Output the [X, Y] coordinate of the center of the cell containing the given text.  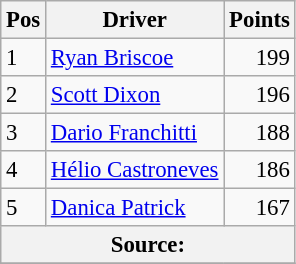
Dario Franchitti [135, 133]
Hélio Castroneves [135, 170]
Source: [148, 245]
167 [260, 208]
199 [260, 58]
3 [24, 133]
Points [260, 20]
1 [24, 58]
5 [24, 208]
2 [24, 95]
Scott Dixon [135, 95]
Danica Patrick [135, 208]
Driver [135, 20]
188 [260, 133]
196 [260, 95]
Pos [24, 20]
Ryan Briscoe [135, 58]
4 [24, 170]
186 [260, 170]
